For the text-containing cell, return its midpoint in (X, Y) coordinate format. 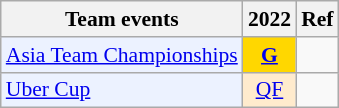
2022 (270, 19)
Ref (317, 19)
QF (270, 90)
G (270, 55)
Team events (122, 19)
Asia Team Championships (122, 55)
Uber Cup (122, 90)
